For the text-containing cell, return its midpoint in [X, Y] coordinate format. 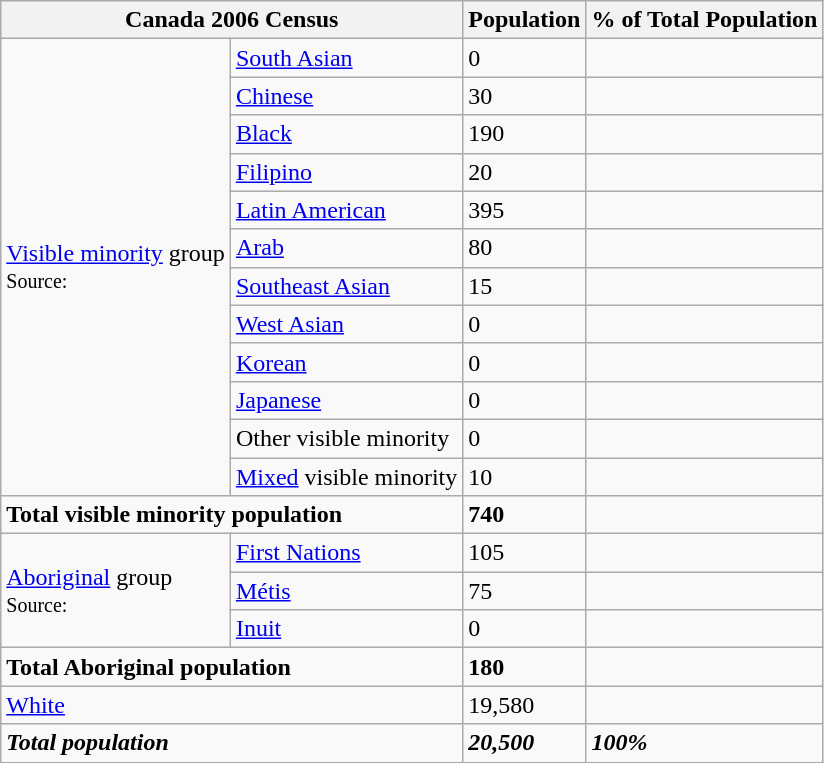
Total Aboriginal population [232, 667]
20 [524, 172]
Latin American [346, 210]
15 [524, 286]
Métis [346, 591]
80 [524, 248]
Mixed visible minority [346, 477]
30 [524, 96]
Filipino [346, 172]
190 [524, 134]
White [232, 705]
Black [346, 134]
10 [524, 477]
South Asian [346, 58]
% of Total Population [704, 20]
180 [524, 667]
Inuit [346, 629]
740 [524, 515]
20,500 [524, 743]
Arab [346, 248]
Visible minority groupSource: [116, 268]
Aboriginal groupSource: [116, 591]
Total visible minority population [232, 515]
First Nations [346, 553]
Population [524, 20]
19,580 [524, 705]
Other visible minority [346, 438]
105 [524, 553]
Canada 2006 Census [232, 20]
75 [524, 591]
Korean [346, 362]
Chinese [346, 96]
Southeast Asian [346, 286]
Japanese [346, 400]
Total population [232, 743]
395 [524, 210]
100% [704, 743]
West Asian [346, 324]
